From the cell containing the given text, extract its center point as [x, y] coordinate. 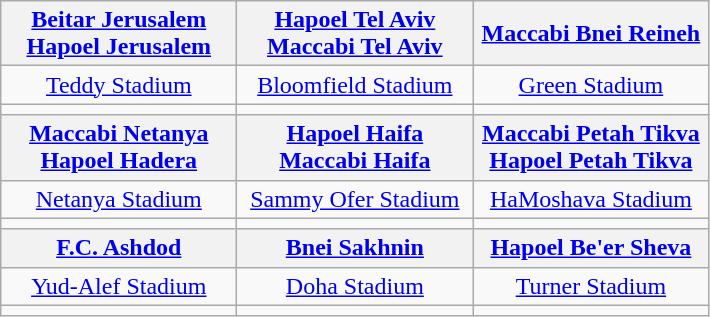
Maccabi Netanya Hapoel Hadera [119, 148]
Sammy Ofer Stadium [355, 199]
Yud-Alef Stadium [119, 286]
Hapoel Haifa Maccabi Haifa [355, 148]
Bloomfield Stadium [355, 85]
Teddy Stadium [119, 85]
Bnei Sakhnin [355, 248]
Hapoel Tel Aviv Maccabi Tel Aviv [355, 34]
Green Stadium [591, 85]
Hapoel Be'er Sheva [591, 248]
Doha Stadium [355, 286]
Maccabi Petah Tikva Hapoel Petah Tikva [591, 148]
Beitar Jerusalem Hapoel Jerusalem [119, 34]
Netanya Stadium [119, 199]
HaMoshava Stadium [591, 199]
Turner Stadium [591, 286]
F.C. Ashdod [119, 248]
Maccabi Bnei Reineh [591, 34]
